Find where the given text appears and provide that cell's center as (x, y) coordinate. 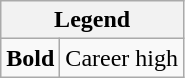
Legend (92, 20)
Career high (122, 58)
Bold (30, 58)
